Search for the cell housing the specified text and yield its (X, Y) center coordinate. 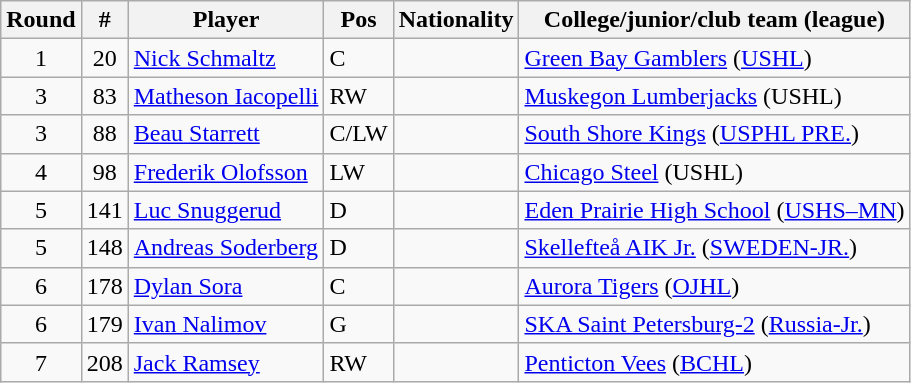
Frederik Olofsson (226, 172)
20 (104, 58)
Jack Ramsey (226, 362)
Skellefteå AIK Jr. (SWEDEN-JR.) (714, 248)
Beau Starrett (226, 134)
141 (104, 210)
Dylan Sora (226, 286)
LW (358, 172)
Andreas Soderberg (226, 248)
Muskegon Lumberjacks (USHL) (714, 96)
Aurora Tigers (OJHL) (714, 286)
Nationality (456, 20)
208 (104, 362)
98 (104, 172)
179 (104, 324)
Luc Snuggerud (226, 210)
83 (104, 96)
Chicago Steel (USHL) (714, 172)
SKA Saint Petersburg-2 (Russia-Jr.) (714, 324)
C/LW (358, 134)
Nick Schmaltz (226, 58)
88 (104, 134)
Matheson Iacopelli (226, 96)
148 (104, 248)
College/junior/club team (league) (714, 20)
1 (41, 58)
4 (41, 172)
# (104, 20)
South Shore Kings (USPHL PRE.) (714, 134)
G (358, 324)
Ivan Nalimov (226, 324)
178 (104, 286)
Player (226, 20)
Penticton Vees (BCHL) (714, 362)
7 (41, 362)
Green Bay Gamblers (USHL) (714, 58)
Pos (358, 20)
Round (41, 20)
Eden Prairie High School (USHS–MN) (714, 210)
